Return the (x, y) coordinate for the center point of the cell that contains the specified text.  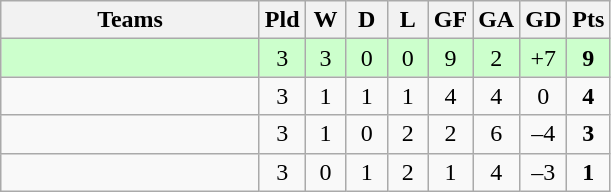
GF (450, 20)
6 (496, 134)
+7 (544, 58)
–3 (544, 172)
Pld (282, 20)
Teams (130, 20)
GA (496, 20)
GD (544, 20)
W (326, 20)
–4 (544, 134)
D (366, 20)
Pts (588, 20)
L (408, 20)
